Search for the cell housing the specified text and yield its [x, y] center coordinate. 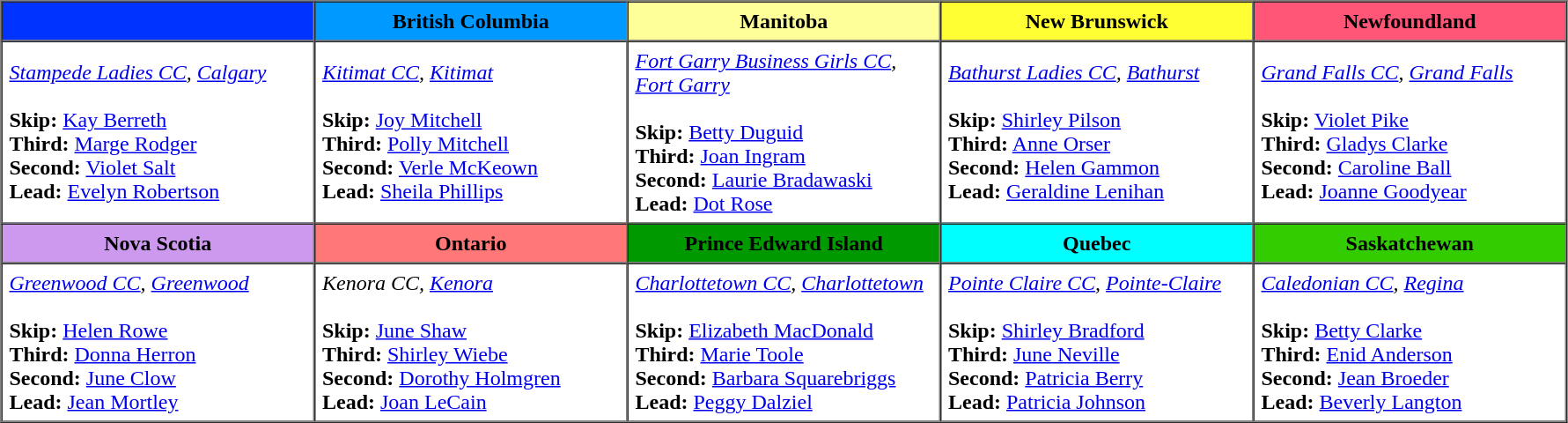
Nova Scotia [158, 243]
Kitimat CC, Kitimat Skip: Joy Mitchell Third: Polly Mitchell Second: Verle McKeown Lead: Sheila Phillips [471, 132]
Kenora CC, Kenora Skip: June Shaw Third: Shirley Wiebe Second: Dorothy Holmgren Lead: Joan LeCain [471, 342]
Manitoba [784, 21]
Fort Garry Business Girls CC, Fort Garry Skip: Betty Duguid Third: Joan Ingram Second: Laurie Bradawaski Lead: Dot Rose [784, 132]
Ontario [471, 243]
Caledonian CC, Regina Skip: Betty Clarke Third: Enid Anderson Second: Jean Broeder Lead: Beverly Langton [1410, 342]
Charlottetown CC, Charlottetown Skip: Elizabeth MacDonald Third: Marie Toole Second: Barbara Squarebriggs Lead: Peggy Dalziel [784, 342]
Bathurst Ladies CC, Bathurst Skip: Shirley Pilson Third: Anne Orser Second: Helen Gammon Lead: Geraldine Lenihan [1097, 132]
Pointe Claire CC, Pointe-Claire Skip: Shirley Bradford Third: June Neville Second: Patricia Berry Lead: Patricia Johnson [1097, 342]
New Brunswick [1097, 21]
Saskatchewan [1410, 243]
Greenwood CC, Greenwood Skip: Helen Rowe Third: Donna Herron Second: June Clow Lead: Jean Mortley [158, 342]
Stampede Ladies CC, Calgary Skip: Kay Berreth Third: Marge Rodger Second: Violet Salt Lead: Evelyn Robertson [158, 132]
British Columbia [471, 21]
Newfoundland [1410, 21]
Grand Falls CC, Grand Falls Skip: Violet Pike Third: Gladys Clarke Second: Caroline Ball Lead: Joanne Goodyear [1410, 132]
Quebec [1097, 243]
Prince Edward Island [784, 243]
